Provide the (X, Y) coordinate of the cell's center where the given text is located.  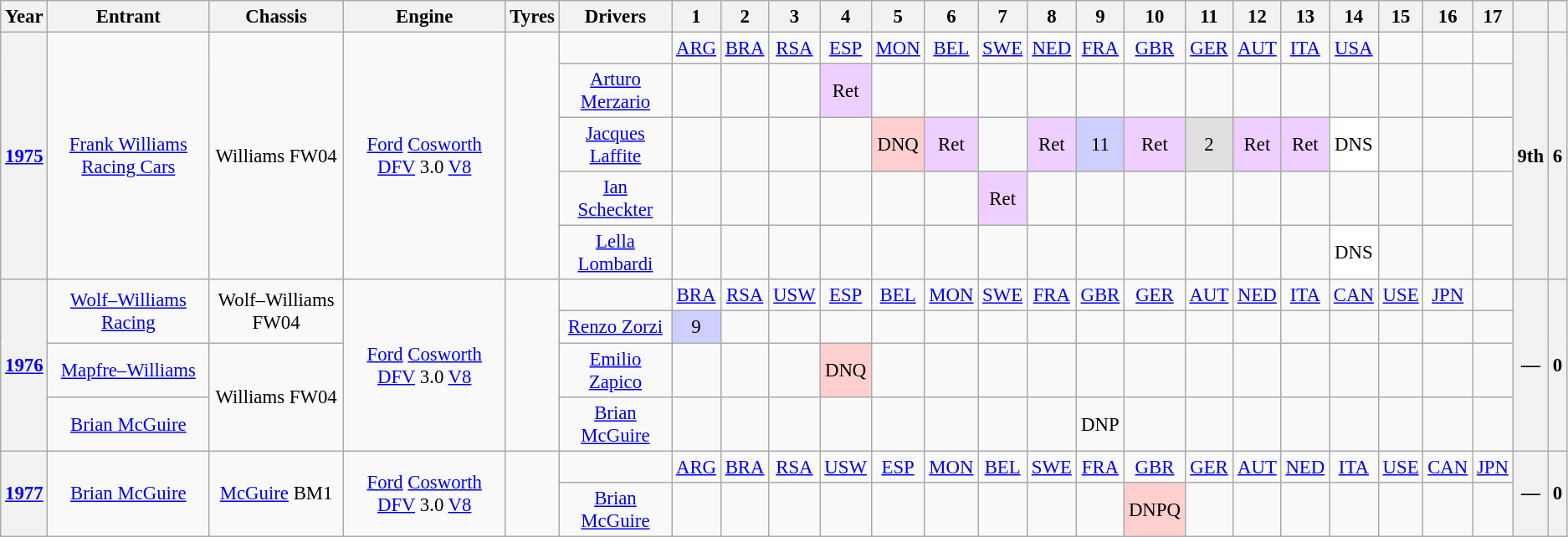
Jacques Laffite (615, 146)
7 (1002, 17)
15 (1401, 17)
Mapfre–Williams (129, 370)
3 (795, 17)
Ian Scheckter (615, 199)
Arturo Merzario (615, 90)
1975 (24, 156)
13 (1305, 17)
Emilio Zapico (615, 370)
1977 (24, 494)
17 (1493, 17)
12 (1257, 17)
Engine (424, 17)
Entrant (129, 17)
10 (1155, 17)
Drivers (615, 17)
4 (845, 17)
Tyres (532, 17)
McGuire BM1 (276, 494)
Year (24, 17)
8 (1051, 17)
Renzo Zorzi (615, 327)
16 (1448, 17)
1 (696, 17)
Chassis (276, 17)
Frank Williams Racing Cars (129, 156)
9th (1530, 156)
5 (898, 17)
DNPQ (1155, 509)
Wolf–Williams FW04 (276, 311)
Lella Lombardi (615, 253)
14 (1354, 17)
1976 (24, 365)
DNP (1099, 423)
USA (1354, 49)
Wolf–Williams Racing (129, 311)
